Search for the cell housing the specified text and yield its (X, Y) center coordinate. 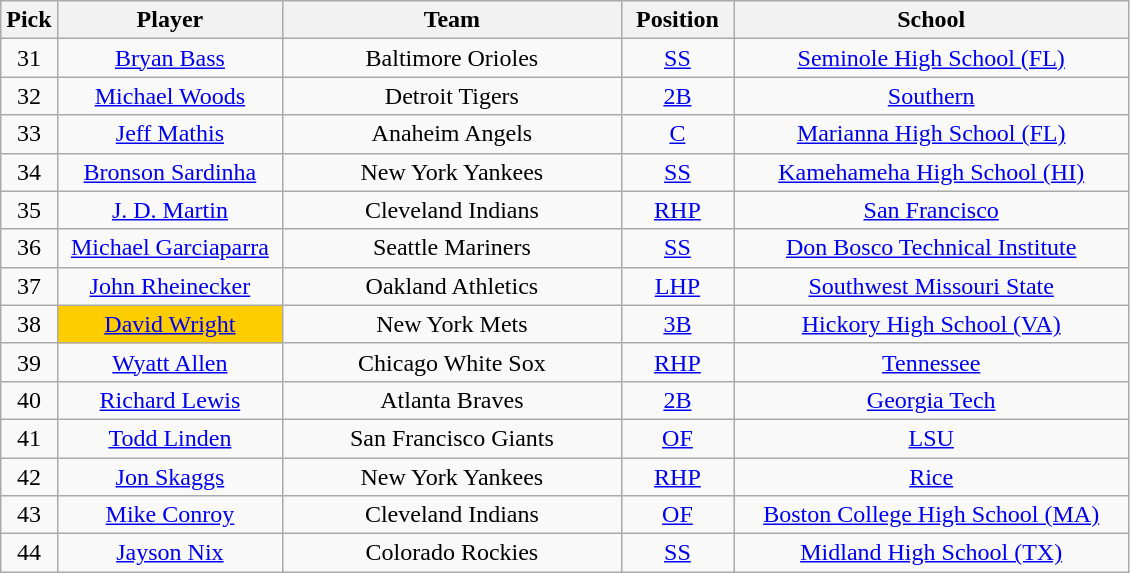
David Wright (170, 324)
41 (29, 438)
Marianna High School (FL) (932, 134)
New York Mets (452, 324)
LHP (678, 286)
Kamehameha High School (HI) (932, 172)
42 (29, 477)
31 (29, 58)
43 (29, 515)
Wyatt Allen (170, 362)
37 (29, 286)
Jon Skaggs (170, 477)
San Francisco Giants (452, 438)
Atlanta Braves (452, 400)
Boston College High School (MA) (932, 515)
Michael Garciaparra (170, 248)
Seminole High School (FL) (932, 58)
Hickory High School (VA) (932, 324)
John Rheinecker (170, 286)
36 (29, 248)
Southern (932, 96)
35 (29, 210)
Jayson Nix (170, 553)
Seattle Mariners (452, 248)
Bryan Bass (170, 58)
Anaheim Angels (452, 134)
Southwest Missouri State (932, 286)
Jeff Mathis (170, 134)
Richard Lewis (170, 400)
3B (678, 324)
Detroit Tigers (452, 96)
San Francisco (932, 210)
Chicago White Sox (452, 362)
39 (29, 362)
32 (29, 96)
Georgia Tech (932, 400)
Colorado Rockies (452, 553)
44 (29, 553)
School (932, 20)
Player (170, 20)
38 (29, 324)
Baltimore Orioles (452, 58)
33 (29, 134)
Rice (932, 477)
Mike Conroy (170, 515)
Bronson Sardinha (170, 172)
34 (29, 172)
Pick (29, 20)
Oakland Athletics (452, 286)
Team (452, 20)
J. D. Martin (170, 210)
Don Bosco Technical Institute (932, 248)
Midland High School (TX) (932, 553)
C (678, 134)
LSU (932, 438)
40 (29, 400)
Michael Woods (170, 96)
Todd Linden (170, 438)
Position (678, 20)
Tennessee (932, 362)
